Capture the cell that displays the provided text and extract its (X, Y) central coordinate. 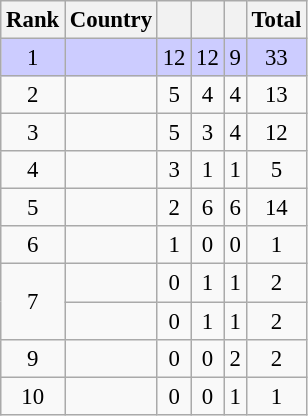
Rank (33, 20)
14 (276, 208)
Total (276, 20)
13 (276, 95)
Country (112, 20)
33 (276, 58)
7 (33, 302)
10 (33, 396)
